Provide the [x, y] coordinate of the cell's center where the given text is located.  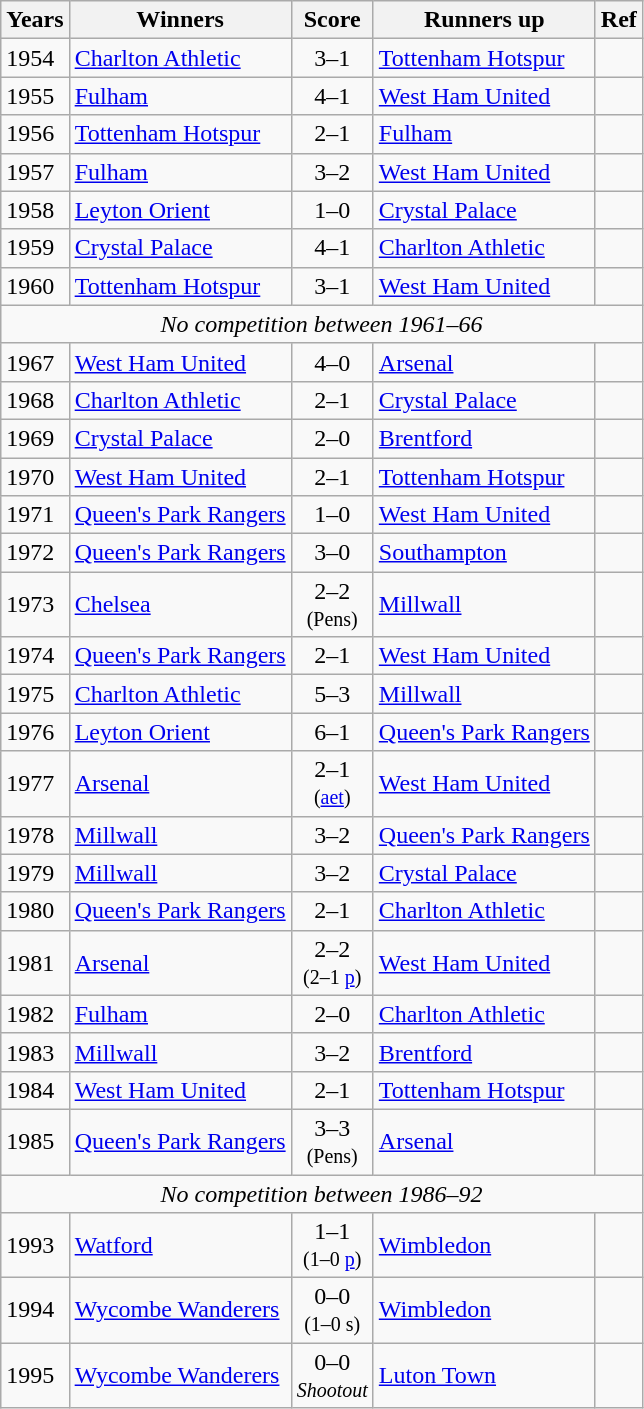
1958 [35, 210]
Southampton [484, 553]
1969 [35, 438]
1975 [35, 694]
Runners up [484, 20]
1980 [35, 911]
1993 [35, 1246]
1984 [35, 1090]
Chelsea [180, 604]
1970 [35, 477]
1978 [35, 835]
3–3(Pens) [332, 1142]
1977 [35, 784]
1956 [35, 134]
4–0 [332, 362]
1973 [35, 604]
5–3 [332, 694]
Winners [180, 20]
3–0 [332, 553]
2–1(aet) [332, 784]
1974 [35, 656]
1960 [35, 286]
1983 [35, 1052]
1–1(1–0 p) [332, 1246]
0–0Shootout [332, 1376]
1976 [35, 732]
Years [35, 20]
Ref [618, 20]
No competition between 1961–66 [322, 324]
1955 [35, 96]
1982 [35, 1014]
Luton Town [484, 1376]
1979 [35, 873]
1995 [35, 1376]
1981 [35, 962]
1967 [35, 362]
1994 [35, 1310]
1971 [35, 515]
1959 [35, 248]
1968 [35, 400]
Watford [180, 1246]
1985 [35, 1142]
1972 [35, 553]
Score [332, 20]
No competition between 1986–92 [322, 1193]
2–2(2–1 p) [332, 962]
1957 [35, 172]
6–1 [332, 732]
0–0(1–0 s) [332, 1310]
2–2(Pens) [332, 604]
1954 [35, 58]
